From the cell containing the given text, extract its center point as (X, Y) coordinate. 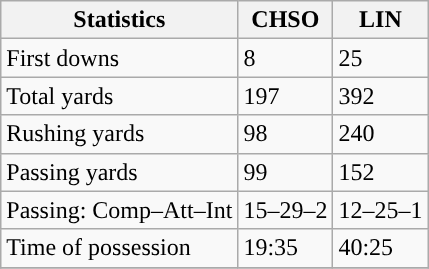
Passing: Comp–Att–Int (120, 210)
197 (286, 96)
LIN (380, 20)
98 (286, 134)
8 (286, 58)
12–25–1 (380, 210)
240 (380, 134)
CHSO (286, 20)
25 (380, 58)
Passing yards (120, 172)
Time of possession (120, 248)
15–29–2 (286, 210)
40:25 (380, 248)
Statistics (120, 20)
19:35 (286, 248)
First downs (120, 58)
152 (380, 172)
Rushing yards (120, 134)
392 (380, 96)
Total yards (120, 96)
99 (286, 172)
